Identify which cell holds the provided text, then report its [x, y] central coordinate. 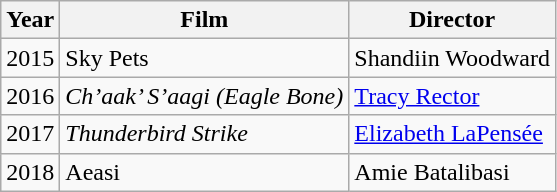
Ch’aak’ S’aagi (Eagle Bone) [204, 96]
Amie Batalibasi [452, 172]
Thunderbird Strike [204, 134]
Elizabeth LaPensée [452, 134]
2016 [30, 96]
2015 [30, 58]
Aeasi [204, 172]
2017 [30, 134]
Sky Pets [204, 58]
Tracy Rector [452, 96]
Year [30, 20]
Director [452, 20]
Shandiin Woodward [452, 58]
2018 [30, 172]
Film [204, 20]
